Extract the [x, y] coordinate from the center of the cell holding the provided text.  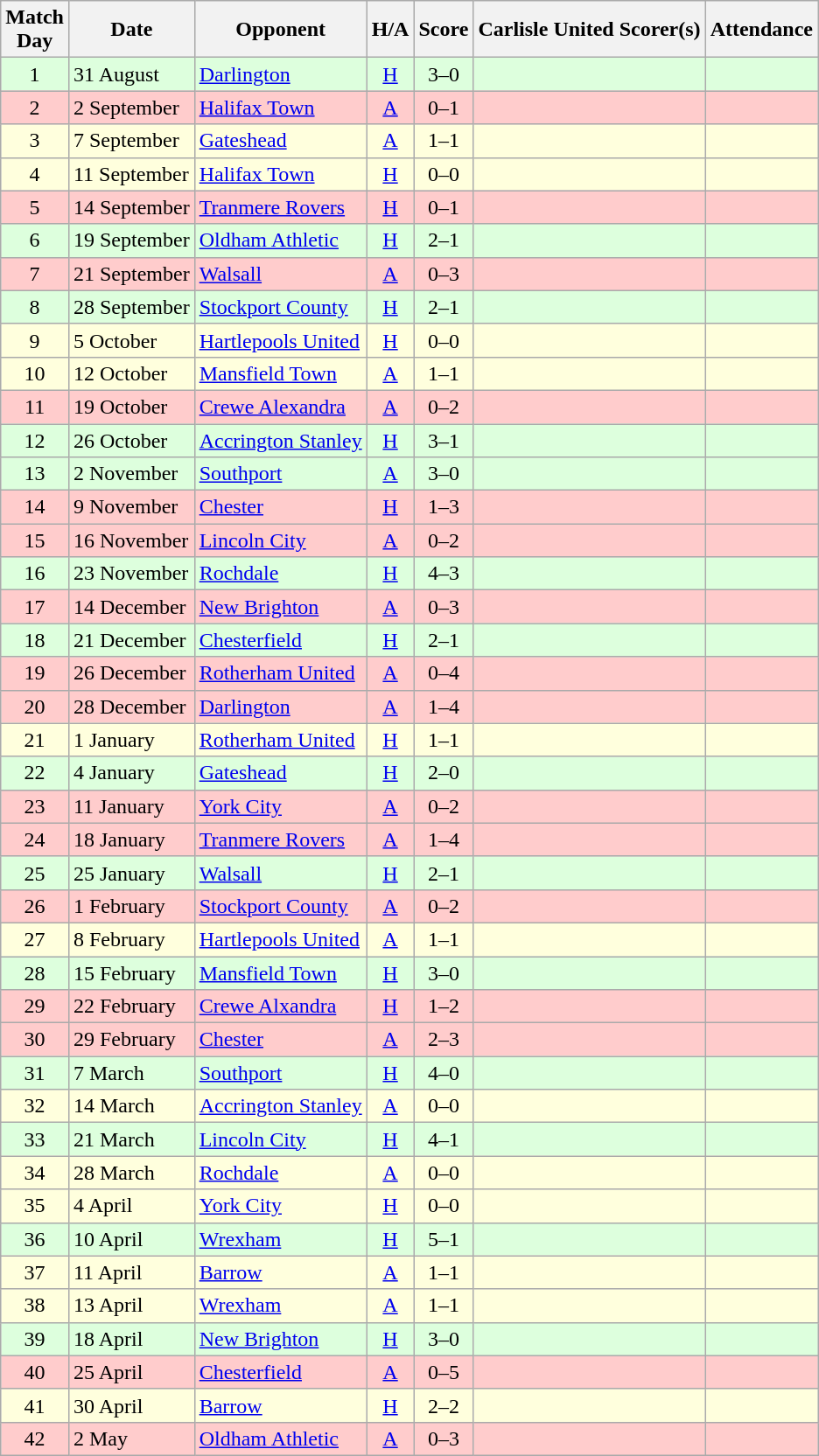
2 [35, 108]
21 March [131, 1139]
Crewe Alxandra [280, 1007]
14 September [131, 207]
22 February [131, 1007]
29 February [131, 1040]
35 [35, 1206]
11 January [131, 806]
9 November [131, 507]
0–4 [444, 673]
13 [35, 474]
12 October [131, 373]
11 April [131, 1272]
19 October [131, 407]
30 April [131, 1405]
2 November [131, 474]
32 [35, 1106]
14 March [131, 1106]
26 [35, 906]
18 April [131, 1339]
22 [35, 773]
14 [35, 507]
34 [35, 1173]
15 [35, 540]
37 [35, 1272]
Crewe Alexandra [280, 407]
2–3 [444, 1040]
4 January [131, 773]
19 September [131, 240]
31 [35, 1073]
17 [35, 607]
2 September [131, 108]
36 [35, 1239]
Match Day [35, 30]
26 December [131, 673]
26 October [131, 440]
2–2 [444, 1405]
7 September [131, 141]
18 [35, 640]
14 December [131, 607]
29 [35, 1007]
H/A [390, 30]
1–3 [444, 507]
15 February [131, 973]
Opponent [280, 30]
25 [35, 873]
19 [35, 673]
Date [131, 30]
16 [35, 574]
0–5 [444, 1372]
1 January [131, 740]
Carlisle United Scorer(s) [590, 30]
11 September [131, 174]
8 [35, 307]
7 [35, 274]
4–3 [444, 574]
10 [35, 373]
Attendance [761, 30]
40 [35, 1372]
42 [35, 1439]
21 December [131, 640]
4–1 [444, 1139]
5 October [131, 340]
23 November [131, 574]
11 [35, 407]
4–0 [444, 1073]
3 [35, 141]
1–2 [444, 1007]
5 [35, 207]
10 April [131, 1239]
8 February [131, 939]
31 August [131, 74]
20 [35, 707]
24 [35, 839]
28 September [131, 307]
33 [35, 1139]
12 [35, 440]
27 [35, 939]
28 [35, 973]
2 May [131, 1439]
1 [35, 74]
1 February [131, 906]
39 [35, 1339]
5–1 [444, 1239]
41 [35, 1405]
Score [444, 30]
28 March [131, 1173]
4 [35, 174]
9 [35, 340]
3–1 [444, 440]
21 [35, 740]
13 April [131, 1306]
25 January [131, 873]
21 September [131, 274]
2–0 [444, 773]
18 January [131, 839]
28 December [131, 707]
30 [35, 1040]
38 [35, 1306]
6 [35, 240]
4 April [131, 1206]
23 [35, 806]
7 March [131, 1073]
25 April [131, 1372]
16 November [131, 540]
